Extract the (x, y) coordinate from the center of the cell holding the provided text.  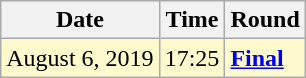
17:25 (192, 58)
Final (265, 58)
Round (265, 20)
Date (80, 20)
Time (192, 20)
August 6, 2019 (80, 58)
